Capture the cell that displays the provided text and extract its (X, Y) central coordinate. 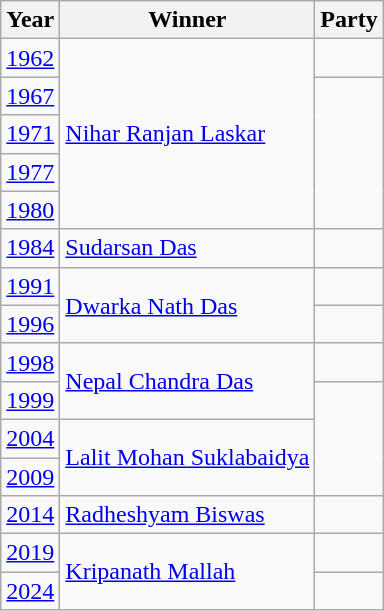
1999 (30, 400)
1980 (30, 210)
Kripanath Mallah (188, 572)
2024 (30, 591)
Lalit Mohan Suklabaidya (188, 457)
2019 (30, 553)
Radheshyam Biswas (188, 515)
Party (349, 20)
Winner (188, 20)
1962 (30, 58)
Sudarsan Das (188, 248)
Nepal Chandra Das (188, 381)
Nihar Ranjan Laskar (188, 134)
1991 (30, 286)
2009 (30, 477)
2004 (30, 438)
1967 (30, 96)
1984 (30, 248)
Year (30, 20)
1971 (30, 134)
1977 (30, 172)
1998 (30, 362)
1996 (30, 324)
2014 (30, 515)
Dwarka Nath Das (188, 305)
